Extract the (X, Y) coordinate from the center of the cell holding the provided text.  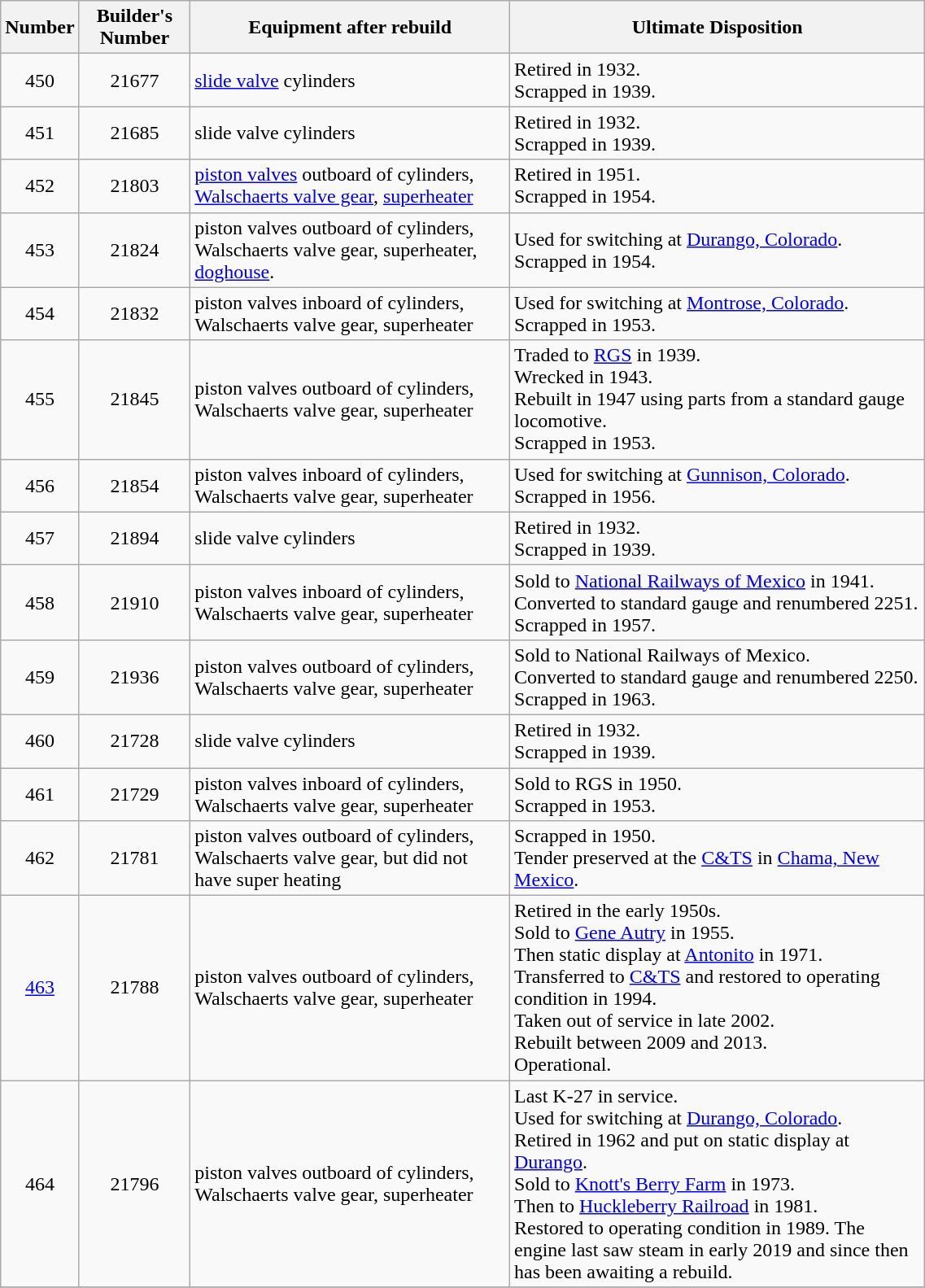
462 (40, 858)
Sold to National Railways of Mexico.Converted to standard gauge and renumbered 2250.Scrapped in 1963. (718, 677)
463 (40, 988)
Scrapped in 1950.Tender preserved at the C&TS in Chama, New Mexico. (718, 858)
21824 (135, 250)
21832 (135, 314)
21728 (135, 740)
21845 (135, 399)
Sold to National Railways of Mexico in 1941.Converted to standard gauge and renumbered 2251.Scrapped in 1957. (718, 602)
456 (40, 485)
Traded to RGS in 1939.Wrecked in 1943.Rebuilt in 1947 using parts from a standard gauge locomotive.Scrapped in 1953. (718, 399)
455 (40, 399)
450 (40, 80)
Used for switching at Gunnison, Colorado.Scrapped in 1956. (718, 485)
458 (40, 602)
piston valves outboard of cylinders, Walschaerts valve gear, but did not have super heating (350, 858)
21936 (135, 677)
Retired in 1951.Scrapped in 1954. (718, 186)
21781 (135, 858)
21894 (135, 539)
21685 (135, 133)
21677 (135, 80)
21854 (135, 485)
Number (40, 28)
21788 (135, 988)
461 (40, 794)
piston valves outboard of cylinders, Walschaerts valve gear, superheater, doghouse. (350, 250)
454 (40, 314)
21910 (135, 602)
453 (40, 250)
451 (40, 133)
Used for switching at Montrose, Colorado.Scrapped in 1953. (718, 314)
459 (40, 677)
Equipment after rebuild (350, 28)
Sold to RGS in 1950.Scrapped in 1953. (718, 794)
457 (40, 539)
460 (40, 740)
Builder's Number (135, 28)
21796 (135, 1184)
Ultimate Disposition (718, 28)
452 (40, 186)
Used for switching at Durango, Colorado.Scrapped in 1954. (718, 250)
464 (40, 1184)
21729 (135, 794)
21803 (135, 186)
